Pinpoint the cell where the given text exists, returning its [X, Y] midpoint coordinate. 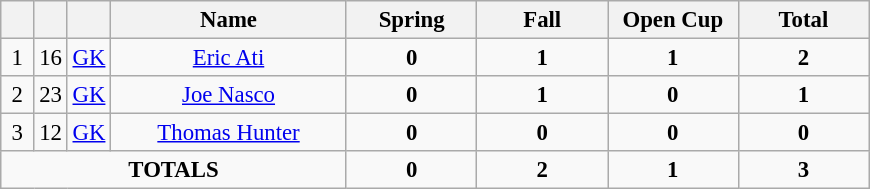
Spring [412, 20]
Name [229, 20]
Fall [542, 20]
Total [804, 20]
23 [50, 95]
12 [50, 133]
Joe Nasco [229, 95]
Eric Ati [229, 58]
Thomas Hunter [229, 133]
16 [50, 58]
TOTALS [174, 170]
Open Cup [674, 20]
